Scan for the cell matching the given text and deliver its [X, Y] coordinate at center. 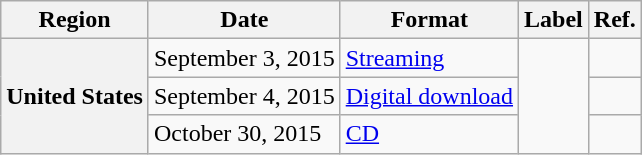
Region [75, 20]
October 30, 2015 [244, 134]
Digital download [429, 96]
CD [429, 134]
United States [75, 96]
Label [554, 20]
September 4, 2015 [244, 96]
Streaming [429, 58]
Format [429, 20]
September 3, 2015 [244, 58]
Ref. [614, 20]
Date [244, 20]
